Detect which cell encompasses the target text, then output its [X, Y] center coordinate. 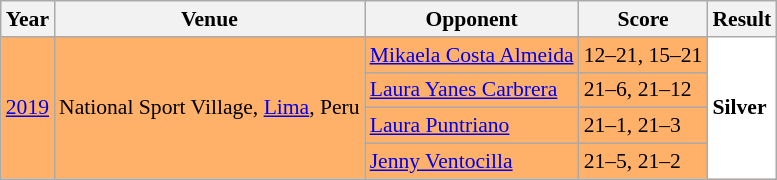
National Sport Village, Lima, Peru [210, 108]
21–1, 21–3 [644, 126]
Laura Yanes Carbrera [472, 90]
21–6, 21–12 [644, 90]
Jenny Ventocilla [472, 162]
2019 [28, 108]
Result [742, 19]
Venue [210, 19]
Silver [742, 108]
Mikaela Costa Almeida [472, 55]
Score [644, 19]
Opponent [472, 19]
21–5, 21–2 [644, 162]
12–21, 15–21 [644, 55]
Laura Puntriano [472, 126]
Year [28, 19]
